Detect which cell encompasses the target text, then output its [X, Y] center coordinate. 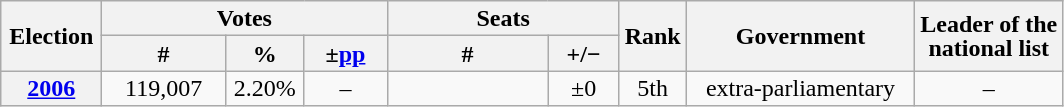
+/− [584, 54]
±0 [584, 88]
2.20% [264, 88]
Government [800, 36]
Votes [244, 18]
2006 [52, 88]
Leader of thenational list [989, 36]
119,007 [164, 88]
% [264, 54]
extra-parliamentary [800, 88]
5th [652, 88]
Rank [652, 36]
Seats [503, 18]
±pp [346, 54]
Election [52, 36]
